Locate the cell with the specified text and output its [X, Y] center coordinate. 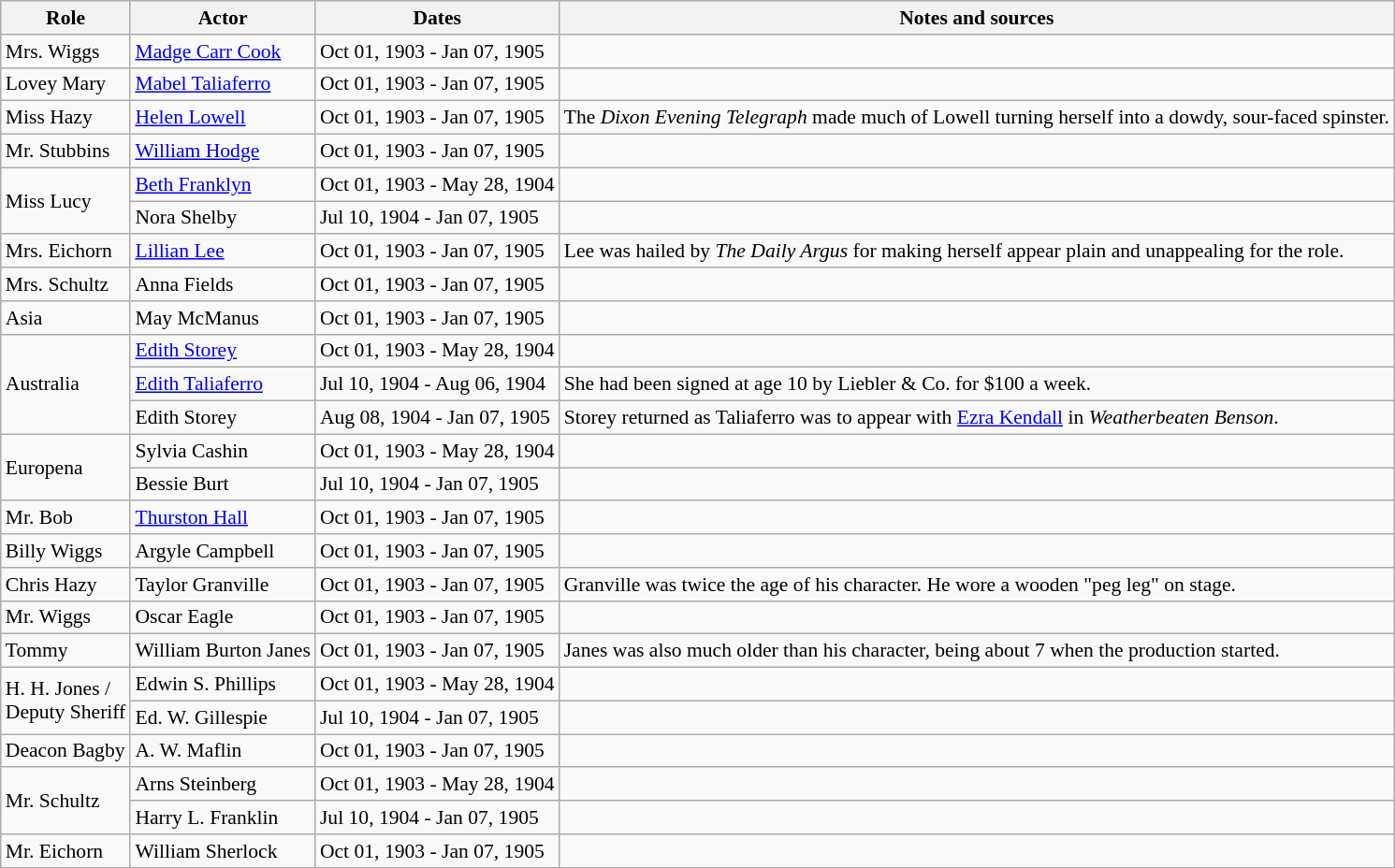
Storey returned as Taliaferro was to appear with Ezra Kendall in Weatherbeaten Benson. [977, 418]
Taylor Granville [223, 585]
Harry L. Franklin [223, 817]
Mr. Stubbins [65, 152]
Thurston Hall [223, 518]
Mr. Bob [65, 518]
She had been signed at age 10 by Liebler & Co. for $100 a week. [977, 384]
Edwin S. Phillips [223, 685]
Notes and sources [977, 18]
Australia [65, 383]
Beth Franklyn [223, 184]
Mrs. Eichorn [65, 252]
Role [65, 18]
Bessie Burt [223, 485]
Arns Steinberg [223, 785]
Lillian Lee [223, 252]
Edith Taliaferro [223, 384]
William Hodge [223, 152]
The Dixon Evening Telegraph made much of Lowell turning herself into a dowdy, sour-faced spinster. [977, 118]
Mrs. Schultz [65, 284]
Anna Fields [223, 284]
William Sherlock [223, 851]
Mrs. Wiggs [65, 51]
Janes was also much older than his character, being about 7 when the production started. [977, 651]
Helen Lowell [223, 118]
Asia [65, 318]
Europena [65, 468]
A. W. Maflin [223, 751]
Actor [223, 18]
Mr. Schultz [65, 801]
Mr. Eichorn [65, 851]
Miss Hazy [65, 118]
Billy Wiggs [65, 551]
Oscar Eagle [223, 617]
Mr. Wiggs [65, 617]
Lovey Mary [65, 84]
Argyle Campbell [223, 551]
Jul 10, 1904 - Aug 06, 1904 [438, 384]
Chris Hazy [65, 585]
Miss Lucy [65, 200]
May McManus [223, 318]
Ed. W. Gillespie [223, 717]
Sylvia Cashin [223, 451]
Deacon Bagby [65, 751]
Nora Shelby [223, 218]
William Burton Janes [223, 651]
Tommy [65, 651]
Madge Carr Cook [223, 51]
Granville was twice the age of his character. He wore a wooden "peg leg" on stage. [977, 585]
Aug 08, 1904 - Jan 07, 1905 [438, 418]
H. H. Jones /Deputy Sheriff [65, 702]
Mabel Taliaferro [223, 84]
Dates [438, 18]
Lee was hailed by The Daily Argus for making herself appear plain and unappealing for the role. [977, 252]
